Return [x, y] of the center of cell containing provided text 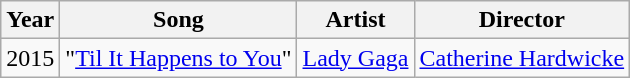
Artist [356, 20]
Catherine Hardwicke [522, 58]
2015 [30, 58]
Director [522, 20]
Lady Gaga [356, 58]
Song [178, 20]
Year [30, 20]
"Til It Happens to You" [178, 58]
